For the text-containing cell, return its midpoint in [x, y] coordinate format. 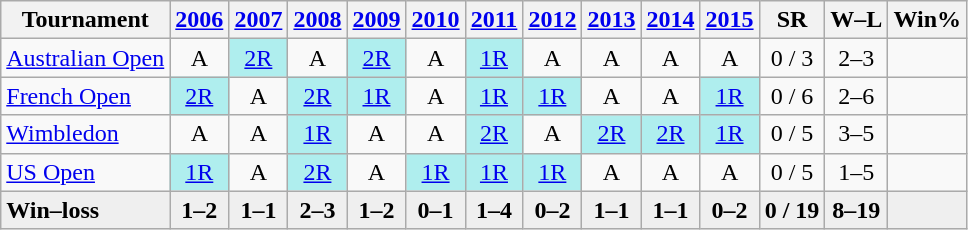
2015 [730, 20]
1–5 [856, 172]
0 / 6 [792, 96]
2006 [200, 20]
8–19 [856, 210]
0–1 [436, 210]
Tournament [86, 20]
3–5 [856, 134]
0 / 19 [792, 210]
1–4 [494, 210]
2011 [494, 20]
Win–loss [86, 210]
2007 [258, 20]
2010 [436, 20]
2013 [612, 20]
Australian Open [86, 58]
W–L [856, 20]
2014 [670, 20]
2–6 [856, 96]
2008 [318, 20]
SR [792, 20]
2012 [552, 20]
French Open [86, 96]
Win% [928, 20]
Wimbledon [86, 134]
0 / 3 [792, 58]
2009 [376, 20]
US Open [86, 172]
